For the text-containing cell, return its midpoint in [x, y] coordinate format. 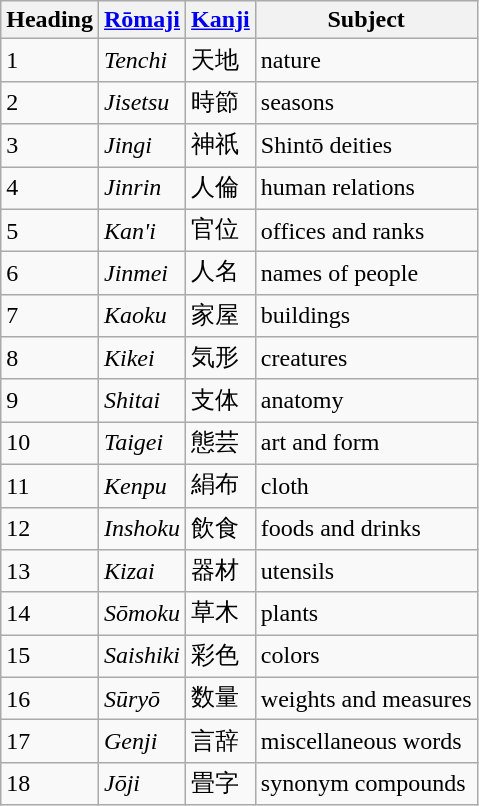
Kizai [142, 572]
nature [366, 60]
Inshoku [142, 528]
飲食 [221, 528]
miscellaneous words [366, 742]
Rōmaji [142, 20]
seasons [366, 102]
Kaoku [142, 316]
官位 [221, 230]
気形 [221, 358]
言辞 [221, 742]
names of people [366, 274]
6 [50, 274]
14 [50, 614]
Shintō deities [366, 146]
15 [50, 656]
人名 [221, 274]
12 [50, 528]
Tenchi [142, 60]
11 [50, 486]
17 [50, 742]
5 [50, 230]
13 [50, 572]
数量 [221, 698]
art and form [366, 444]
1 [50, 60]
foods and drinks [366, 528]
時節 [221, 102]
buildings [366, 316]
weights and measures [366, 698]
9 [50, 400]
utensils [366, 572]
plants [366, 614]
Jisetsu [142, 102]
2 [50, 102]
Jinrin [142, 188]
10 [50, 444]
Subject [366, 20]
synonym compounds [366, 784]
4 [50, 188]
Kan'i [142, 230]
畳字 [221, 784]
7 [50, 316]
Jinmei [142, 274]
anatomy [366, 400]
colors [366, 656]
彩色 [221, 656]
Jingi [142, 146]
cloth [366, 486]
Sūryō [142, 698]
18 [50, 784]
Heading [50, 20]
神祇 [221, 146]
human relations [366, 188]
Taigei [142, 444]
人倫 [221, 188]
Jōji [142, 784]
Kanji [221, 20]
草木 [221, 614]
絹布 [221, 486]
16 [50, 698]
Sōmoku [142, 614]
家屋 [221, 316]
Genji [142, 742]
Saishiki [142, 656]
Kenpu [142, 486]
支体 [221, 400]
天地 [221, 60]
器材 [221, 572]
offices and ranks [366, 230]
8 [50, 358]
Kikei [142, 358]
態芸 [221, 444]
creatures [366, 358]
Shitai [142, 400]
3 [50, 146]
